Output the (X, Y) coordinate of the center of the cell containing the given text.  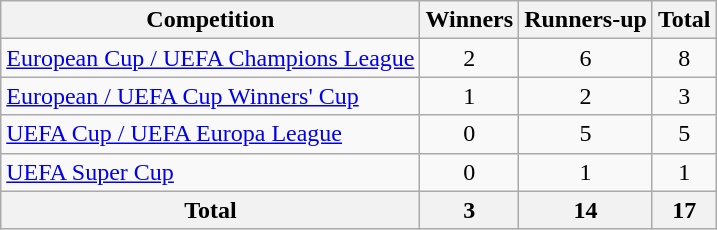
Competition (210, 20)
Runners-up (586, 20)
UEFA Cup / UEFA Europa League (210, 134)
14 (586, 210)
UEFA Super Cup (210, 172)
European Cup / UEFA Champions League (210, 58)
European / UEFA Cup Winners' Cup (210, 96)
6 (586, 58)
Winners (470, 20)
8 (684, 58)
17 (684, 210)
